Detect which cell encompasses the target text, then output its [x, y] center coordinate. 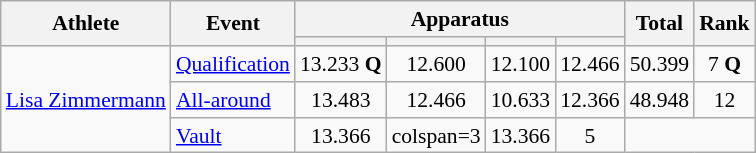
12 [724, 100]
Event [233, 24]
Total [660, 24]
10.633 [520, 100]
12.100 [520, 64]
13.233 Q [341, 64]
48.948 [660, 100]
All-around [233, 100]
50.399 [660, 64]
13.483 [341, 100]
12.366 [590, 100]
Qualification [233, 64]
Rank [724, 24]
7 Q [724, 64]
Apparatus [460, 19]
Lisa Zimmermann [86, 100]
Athlete [86, 24]
12.600 [436, 64]
